Locate the cell with the specified text and output its (X, Y) center coordinate. 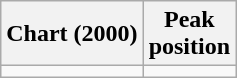
Peakposition (189, 34)
Chart (2000) (72, 34)
